Provide the (X, Y) coordinate of the cell's center where the given text is located.  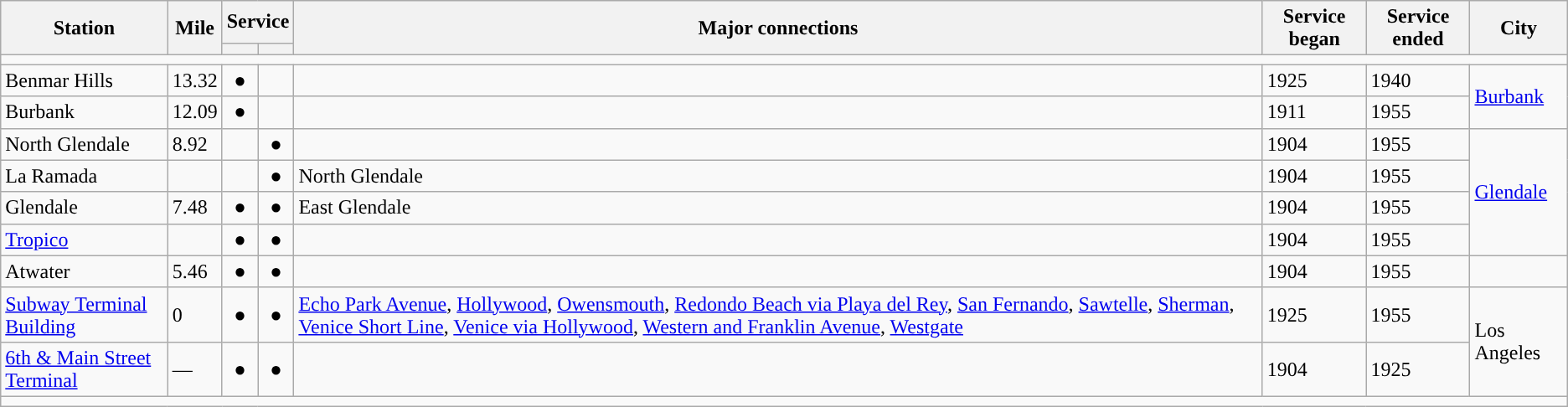
8.92 (194, 144)
Tropico (84, 240)
Service ended (1418, 28)
7.48 (194, 208)
1911 (1314, 112)
Subway Terminal Building (84, 315)
— (194, 368)
East Glendale (778, 208)
Benmar Hills (84, 80)
Mile (194, 28)
1940 (1418, 80)
La Ramada (84, 176)
Atwater (84, 271)
13.32 (194, 80)
Service began (1314, 28)
Service (258, 22)
5.46 (194, 271)
City (1519, 28)
Station (84, 28)
12.09 (194, 112)
Los Angeles (1519, 342)
Major connections (778, 28)
0 (194, 315)
6th & Main Street Terminal (84, 368)
